Search for the cell housing the specified text and yield its [X, Y] center coordinate. 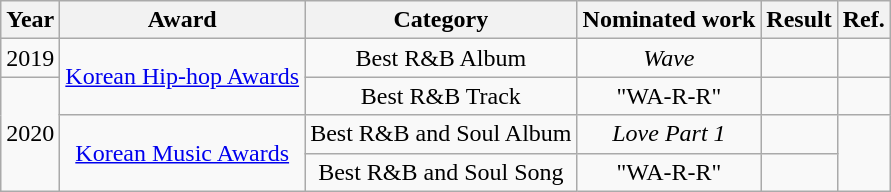
Korean Hip-hop Awards [182, 77]
Ref. [864, 20]
Best R&B Track [441, 96]
Wave [669, 58]
Love Part 1 [669, 134]
Category [441, 20]
Nominated work [669, 20]
2019 [30, 58]
Best R&B and Soul Song [441, 172]
2020 [30, 134]
Best R&B and Soul Album [441, 134]
Year [30, 20]
Award [182, 20]
Korean Music Awards [182, 153]
Result [799, 20]
Best R&B Album [441, 58]
